Output the (x, y) coordinate of the center of the cell containing the given text.  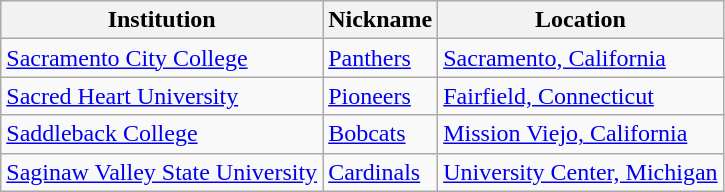
Fairfield, Connecticut (580, 96)
Sacramento City College (162, 58)
Institution (162, 20)
Panthers (380, 58)
Sacred Heart University (162, 96)
University Center, Michigan (580, 172)
Mission Viejo, California (580, 134)
Cardinals (380, 172)
Saddleback College (162, 134)
Bobcats (380, 134)
Pioneers (380, 96)
Sacramento, California (580, 58)
Nickname (380, 20)
Saginaw Valley State University (162, 172)
Location (580, 20)
